For the text-containing cell, return its midpoint in [x, y] coordinate format. 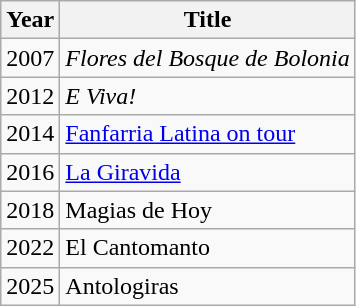
2014 [30, 134]
2022 [30, 248]
Fanfarria Latina on tour [208, 134]
Magias de Hoy [208, 210]
2016 [30, 172]
Flores del Bosque de Bolonia [208, 58]
Title [208, 20]
El Cantomanto [208, 248]
2007 [30, 58]
2025 [30, 286]
2012 [30, 96]
Antologiras [208, 286]
2018 [30, 210]
E Viva! [208, 96]
Year [30, 20]
La Giravida [208, 172]
